Locate the cell with the specified text and output its (X, Y) center coordinate. 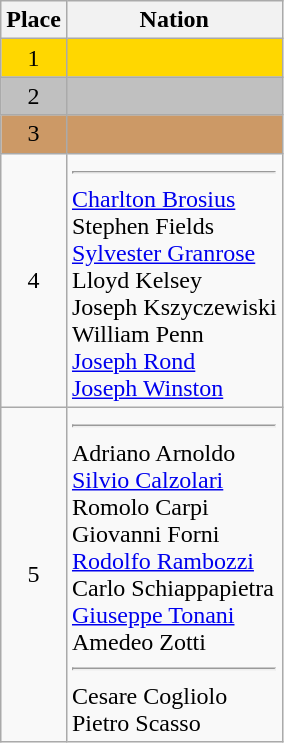
3 (34, 134)
Place (34, 20)
1 (34, 58)
2 (34, 96)
Charlton BrosiusStephen FieldsSylvester GranroseLloyd KelseyJoseph KszyczewiskiWilliam PennJoseph RondJoseph Winston (174, 280)
Adriano ArnoldoSilvio CalzolariRomolo Carpi Giovanni ForniRodolfo RambozziCarlo SchiappapietraGiuseppe TonaniAmedeo ZottiCesare CoglioloPietro Scasso (174, 574)
Nation (174, 20)
4 (34, 280)
5 (34, 574)
